Output the (X, Y) coordinate of the center of the cell containing the given text.  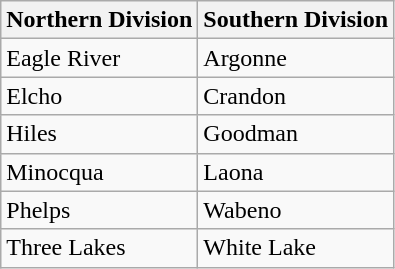
Phelps (100, 210)
Elcho (100, 96)
Minocqua (100, 172)
Wabeno (296, 210)
Crandon (296, 96)
Laona (296, 172)
Goodman (296, 134)
White Lake (296, 248)
Hiles (100, 134)
Eagle River (100, 58)
Argonne (296, 58)
Northern Division (100, 20)
Three Lakes (100, 248)
Southern Division (296, 20)
